Output the (x, y) coordinate of the center of the cell containing the given text.  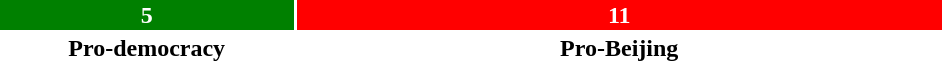
11 (619, 15)
5 (146, 15)
